Pinpoint the cell where the given text exists, returning its [X, Y] midpoint coordinate. 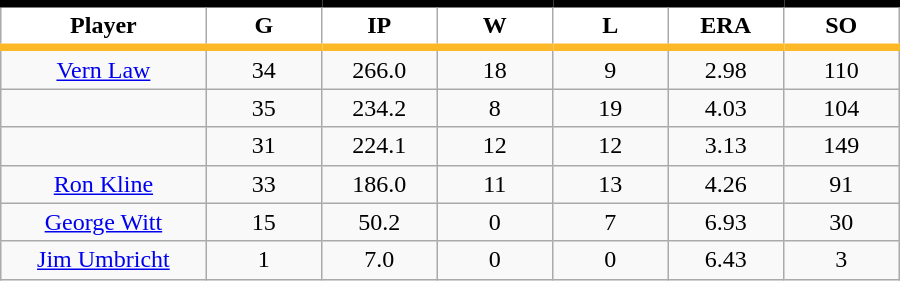
L [610, 26]
11 [494, 184]
SO [841, 26]
35 [264, 108]
104 [841, 108]
30 [841, 222]
91 [841, 184]
4.26 [726, 184]
234.2 [380, 108]
4.03 [726, 108]
ERA [726, 26]
31 [264, 146]
7.0 [380, 260]
13 [610, 184]
3 [841, 260]
186.0 [380, 184]
W [494, 26]
19 [610, 108]
266.0 [380, 68]
IP [380, 26]
149 [841, 146]
50.2 [380, 222]
33 [264, 184]
Jim Umbricht [104, 260]
1 [264, 260]
224.1 [380, 146]
Vern Law [104, 68]
34 [264, 68]
Ron Kline [104, 184]
G [264, 26]
9 [610, 68]
6.43 [726, 260]
110 [841, 68]
15 [264, 222]
7 [610, 222]
8 [494, 108]
George Witt [104, 222]
6.93 [726, 222]
Player [104, 26]
3.13 [726, 146]
18 [494, 68]
2.98 [726, 68]
